Return (X, Y) of the center of cell containing provided text 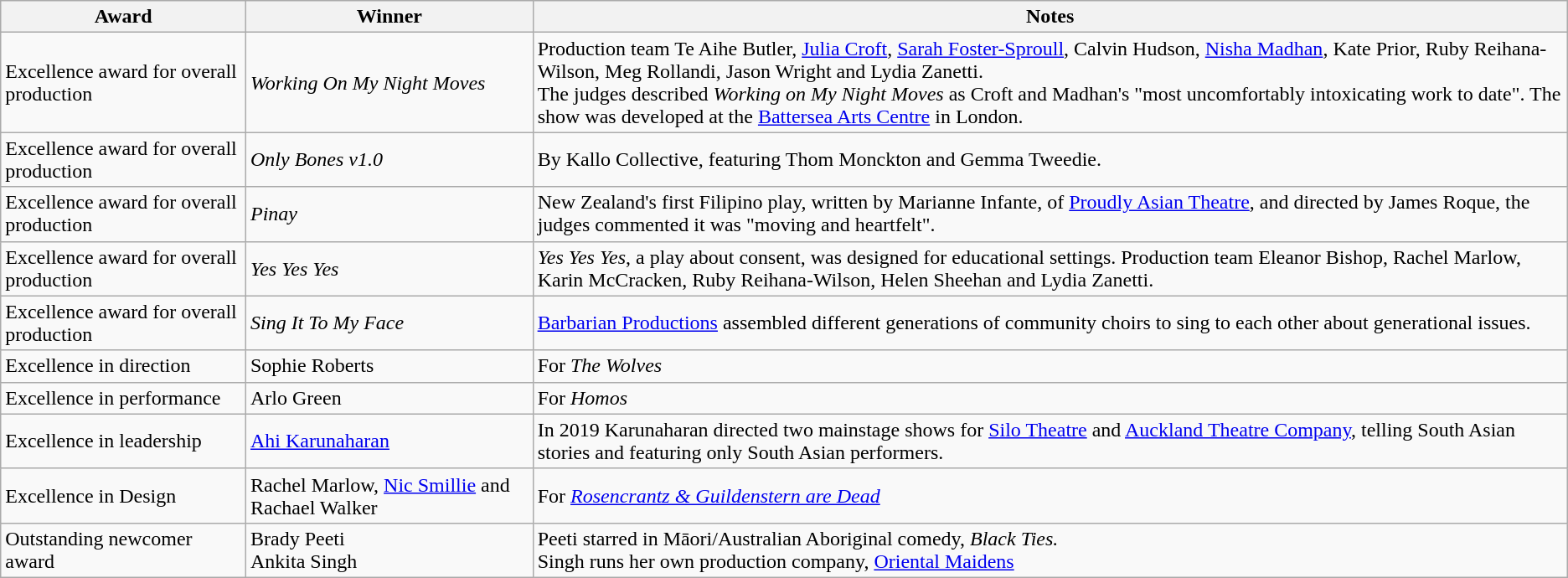
For The Wolves (1050, 366)
By Kallo Collective, featuring Thom Monckton and Gemma Tweedie. (1050, 159)
For Homos (1050, 398)
Outstanding newcomer award (124, 550)
Excellence in direction (124, 366)
Award (124, 17)
For Rosencrantz & Guildenstern are Dead (1050, 496)
Yes Yes Yes (389, 268)
Excellence in Design (124, 496)
Winner (389, 17)
Working On My Night Moves (389, 82)
Pinay (389, 214)
Barbarian Productions assembled different generations of community choirs to sing to each other about generational issues. (1050, 323)
Only Bones v1.0 (389, 159)
Notes (1050, 17)
Peeti starred in Māori/Australian Aboriginal comedy, Black Ties.Singh runs her own production company, Oriental Maidens (1050, 550)
Excellence in performance (124, 398)
Arlo Green (389, 398)
Ahi Karunaharan (389, 441)
Rachel Marlow, Nic Smillie and Rachael Walker (389, 496)
Sophie Roberts (389, 366)
Excellence in leadership (124, 441)
Sing It To My Face (389, 323)
Brady PeetiAnkita Singh (389, 550)
